Scan for the cell matching the given text and deliver its (x, y) coordinate at center. 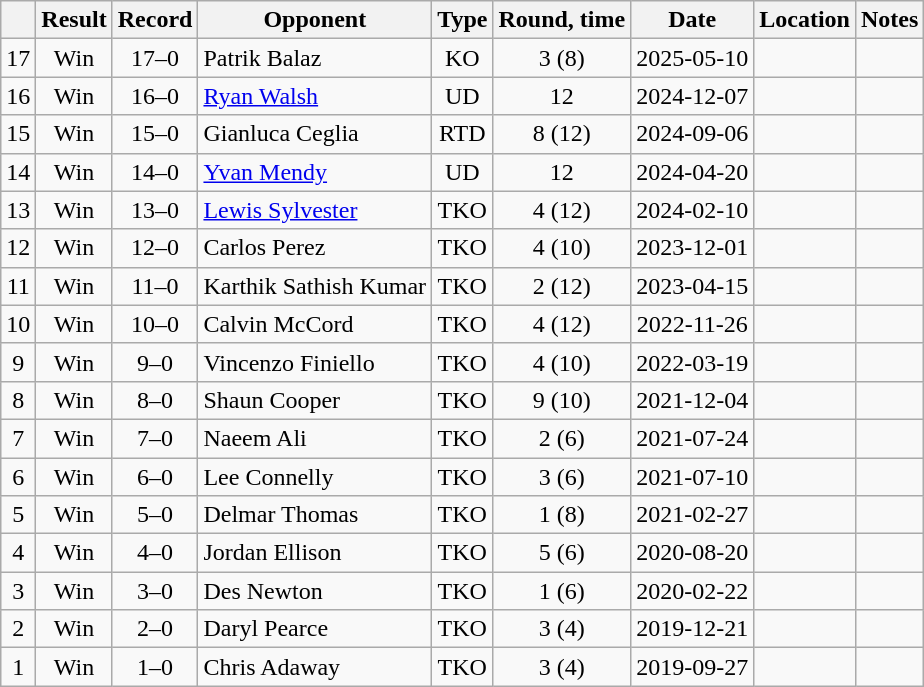
5 (18, 515)
4–0 (155, 553)
3 (18, 591)
7 (18, 438)
16–0 (155, 96)
4 (18, 553)
Carlos Perez (315, 248)
10 (18, 324)
8 (12) (562, 134)
2023-04-15 (692, 286)
Ryan Walsh (315, 96)
2 (18, 629)
6 (18, 477)
10–0 (155, 324)
Record (155, 20)
6–0 (155, 477)
Jordan Ellison (315, 553)
Shaun Cooper (315, 400)
2022-11-26 (692, 324)
15 (18, 134)
2–0 (155, 629)
3–0 (155, 591)
14 (18, 172)
2 (6) (562, 438)
11–0 (155, 286)
Notes (889, 20)
Delmar Thomas (315, 515)
7–0 (155, 438)
1 (6) (562, 591)
Patrik Balaz (315, 58)
Naeem Ali (315, 438)
1 (18, 667)
2024-12-07 (692, 96)
16 (18, 96)
2019-09-27 (692, 667)
8–0 (155, 400)
Calvin McCord (315, 324)
Lee Connelly (315, 477)
9 (10) (562, 400)
3 (8) (562, 58)
11 (18, 286)
Vincenzo Finiello (315, 362)
Location (805, 20)
Opponent (315, 20)
3 (6) (562, 477)
Gianluca Ceglia (315, 134)
17–0 (155, 58)
12–0 (155, 248)
Result (74, 20)
8 (18, 400)
9 (18, 362)
1–0 (155, 667)
Daryl Pearce (315, 629)
5 (6) (562, 553)
Type (462, 20)
Round, time (562, 20)
2025-05-10 (692, 58)
KO (462, 58)
2021-07-24 (692, 438)
Chris Adaway (315, 667)
2023-12-01 (692, 248)
2022-03-19 (692, 362)
2021-12-04 (692, 400)
Des Newton (315, 591)
5–0 (155, 515)
2021-02-27 (692, 515)
Yvan Mendy (315, 172)
2 (12) (562, 286)
2019-12-21 (692, 629)
Date (692, 20)
9–0 (155, 362)
13–0 (155, 210)
2021-07-10 (692, 477)
2024-09-06 (692, 134)
2020-08-20 (692, 553)
17 (18, 58)
Lewis Sylvester (315, 210)
13 (18, 210)
2024-02-10 (692, 210)
1 (8) (562, 515)
2020-02-22 (692, 591)
15–0 (155, 134)
RTD (462, 134)
14–0 (155, 172)
2024-04-20 (692, 172)
Karthik Sathish Kumar (315, 286)
